Output the (X, Y) coordinate of the center of the cell containing the given text.  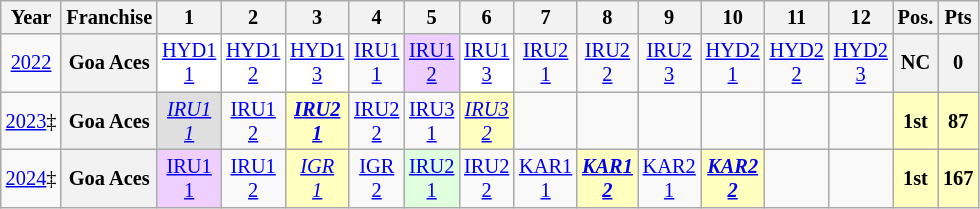
IRU32 (486, 121)
HYD23 (861, 63)
IGR1 (317, 178)
1 (189, 17)
Pos. (916, 17)
4 (376, 17)
IRU13 (486, 63)
Year (32, 17)
HYD13 (317, 63)
12 (861, 17)
87 (958, 121)
167 (958, 178)
0 (958, 63)
2022 (32, 63)
7 (546, 17)
IRU23 (670, 63)
2023‡ (32, 121)
HYD21 (733, 63)
3 (317, 17)
5 (432, 17)
2024‡ (32, 178)
8 (608, 17)
9 (670, 17)
HYD22 (797, 63)
KAR11 (546, 178)
KAR22 (733, 178)
6 (486, 17)
Pts (958, 17)
KAR21 (670, 178)
KAR12 (608, 178)
IGR2 (376, 178)
10 (733, 17)
NC (916, 63)
Franchise (109, 17)
HYD12 (253, 63)
2 (253, 17)
11 (797, 17)
IRU31 (432, 121)
HYD11 (189, 63)
